Detect which cell encompasses the target text, then output its [X, Y] center coordinate. 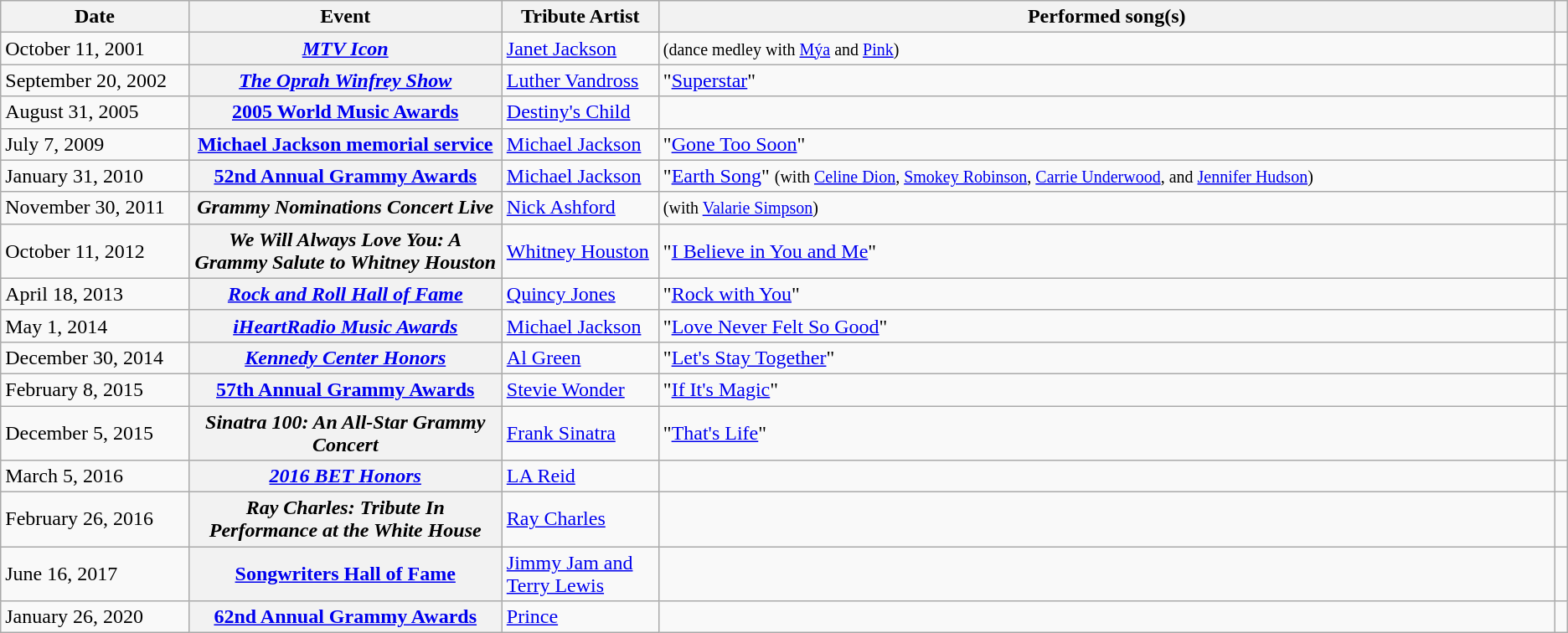
June 16, 2017 [95, 574]
Kennedy Center Honors [345, 358]
"Earth Song" (with Celine Dion, Smokey Robinson, Carrie Underwood, and Jennifer Hudson) [1106, 176]
52nd Annual Grammy Awards [345, 176]
October 11, 2001 [95, 49]
62nd Annual Grammy Awards [345, 617]
iHeartRadio Music Awards [345, 326]
Rock and Roll Hall of Fame [345, 294]
LA Reid [580, 476]
December 30, 2014 [95, 358]
"If It's Magic" [1106, 389]
January 26, 2020 [95, 617]
2016 BET Honors [345, 476]
57th Annual Grammy Awards [345, 389]
Whitney Houston [580, 251]
December 5, 2015 [95, 432]
MTV Icon [345, 49]
"Gone Too Soon" [1106, 144]
November 30, 2011 [95, 208]
Date [95, 17]
Al Green [580, 358]
Ray Charles [580, 519]
Grammy Nominations Concert Live [345, 208]
"Love Never Felt So Good" [1106, 326]
Event [345, 17]
Tribute Artist [580, 17]
Luther Vandross [580, 80]
"I Believe in You and Me" [1106, 251]
Performed song(s) [1106, 17]
(dance medley with Mýa and Pink) [1106, 49]
"Superstar" [1106, 80]
Stevie Wonder [580, 389]
September 20, 2002 [95, 80]
Quincy Jones [580, 294]
April 18, 2013 [95, 294]
October 11, 2012 [95, 251]
January 31, 2010 [95, 176]
May 1, 2014 [95, 326]
Nick Ashford [580, 208]
March 5, 2016 [95, 476]
"That's Life" [1106, 432]
(with Valarie Simpson) [1106, 208]
Ray Charles: Tribute In Performance at the White House [345, 519]
February 8, 2015 [95, 389]
Prince [580, 617]
2005 World Music Awards [345, 112]
Frank Sinatra [580, 432]
Janet Jackson [580, 49]
Michael Jackson memorial service [345, 144]
The Oprah Winfrey Show [345, 80]
Jimmy Jam and Terry Lewis [580, 574]
July 7, 2009 [95, 144]
Sinatra 100: An All-Star Grammy Concert [345, 432]
Destiny's Child [580, 112]
"Rock with You" [1106, 294]
"Let's Stay Together" [1106, 358]
We Will Always Love You: A Grammy Salute to Whitney Houston [345, 251]
August 31, 2005 [95, 112]
Songwriters Hall of Fame [345, 574]
February 26, 2016 [95, 519]
